Output the [X, Y] coordinate of the center of the cell containing the given text.  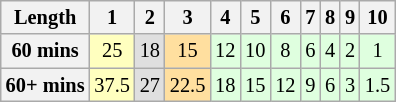
1.5 [378, 85]
7 [310, 17]
25 [112, 51]
60 mins [46, 51]
Length [46, 17]
5 [255, 17]
22.5 [188, 85]
37.5 [112, 85]
27 [150, 85]
60+ mins [46, 85]
